Output the (X, Y) coordinate of the center of the cell containing the given text.  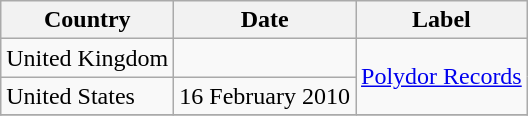
Label (442, 20)
Date (265, 20)
Polydor Records (442, 77)
United States (88, 96)
16 February 2010 (265, 96)
Country (88, 20)
United Kingdom (88, 58)
